Pinpoint the cell where the given text exists, returning its (X, Y) midpoint coordinate. 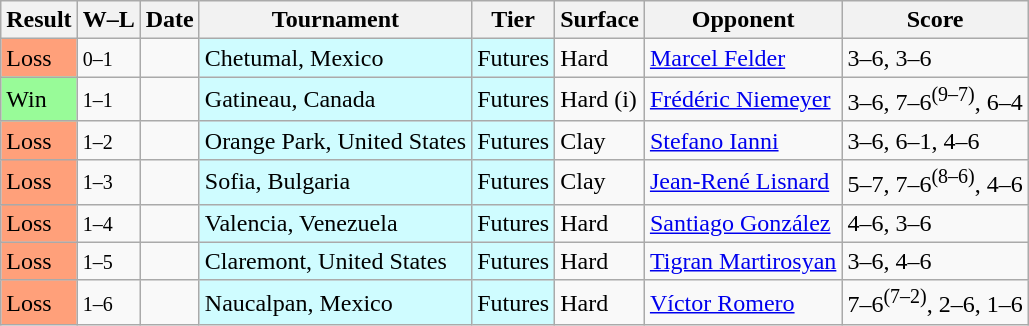
Valencia, Venezuela (335, 223)
1–3 (108, 182)
Orange Park, United States (335, 140)
Tier (514, 20)
Víctor Romero (743, 302)
Win (39, 100)
Hard (i) (600, 100)
Sofia, Bulgaria (335, 182)
W–L (108, 20)
3–6, 4–6 (935, 261)
Frédéric Niemeyer (743, 100)
Gatineau, Canada (335, 100)
1–2 (108, 140)
Surface (600, 20)
1–1 (108, 100)
3–6, 3–6 (935, 58)
Tigran Martirosyan (743, 261)
0–1 (108, 58)
Claremont, United States (335, 261)
Score (935, 20)
5–7, 7–6(8–6), 4–6 (935, 182)
1–4 (108, 223)
4–6, 3–6 (935, 223)
Tournament (335, 20)
Opponent (743, 20)
1–6 (108, 302)
3–6, 6–1, 4–6 (935, 140)
Date (170, 20)
Jean-René Lisnard (743, 182)
Naucalpan, Mexico (335, 302)
Santiago González (743, 223)
Marcel Felder (743, 58)
Stefano Ianni (743, 140)
Result (39, 20)
1–5 (108, 261)
3–6, 7–6(9–7), 6–4 (935, 100)
7–6(7–2), 2–6, 1–6 (935, 302)
Chetumal, Mexico (335, 58)
